From the cell containing the given text, extract its center point as [x, y] coordinate. 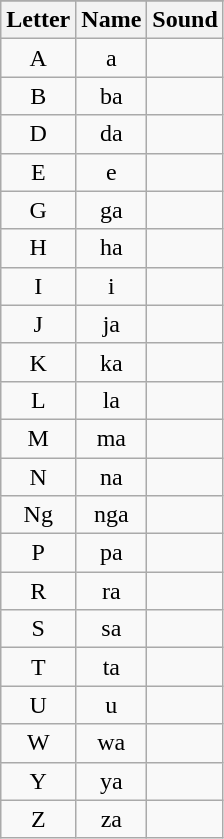
ba [112, 96]
R [38, 591]
ga [112, 210]
wa [112, 743]
Y [38, 781]
i [112, 286]
nga [112, 515]
K [38, 362]
ja [112, 324]
da [112, 134]
ha [112, 248]
B [38, 96]
ta [112, 667]
H [38, 248]
P [38, 553]
M [38, 438]
J [38, 324]
N [38, 477]
Name [112, 20]
ya [112, 781]
u [112, 705]
a [112, 58]
la [112, 400]
ma [112, 438]
G [38, 210]
na [112, 477]
ra [112, 591]
T [38, 667]
A [38, 58]
Sound [185, 20]
E [38, 172]
W [38, 743]
D [38, 134]
sa [112, 629]
ka [112, 362]
e [112, 172]
Z [38, 819]
U [38, 705]
Letter [38, 20]
S [38, 629]
za [112, 819]
L [38, 400]
Ng [38, 515]
I [38, 286]
pa [112, 553]
